Provide the [x, y] coordinate of the cell's center where the given text is located.  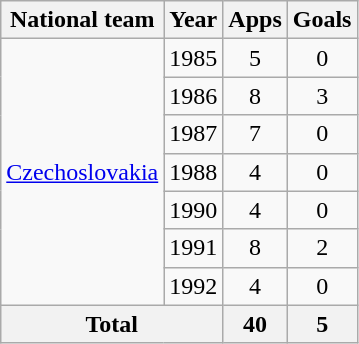
1992 [194, 286]
1988 [194, 172]
1991 [194, 248]
Czechoslovakia [82, 172]
3 [322, 96]
40 [255, 324]
1990 [194, 210]
National team [82, 20]
Year [194, 20]
Apps [255, 20]
1987 [194, 134]
Goals [322, 20]
1985 [194, 58]
1986 [194, 96]
7 [255, 134]
Total [112, 324]
2 [322, 248]
